Capture the cell that displays the provided text and extract its [x, y] central coordinate. 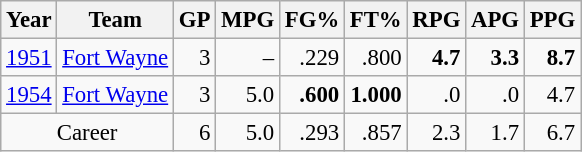
Career [88, 133]
.800 [376, 58]
RPG [436, 20]
APG [496, 20]
2.3 [436, 133]
Team [116, 20]
.600 [312, 95]
.293 [312, 133]
6 [194, 133]
MPG [248, 20]
PPG [552, 20]
6.7 [552, 133]
1.000 [376, 95]
.229 [312, 58]
FG% [312, 20]
FT% [376, 20]
1951 [29, 58]
1.7 [496, 133]
GP [194, 20]
3.3 [496, 58]
Year [29, 20]
– [248, 58]
.857 [376, 133]
8.7 [552, 58]
1954 [29, 95]
